Output the (X, Y) coordinate of the center of the cell containing the given text.  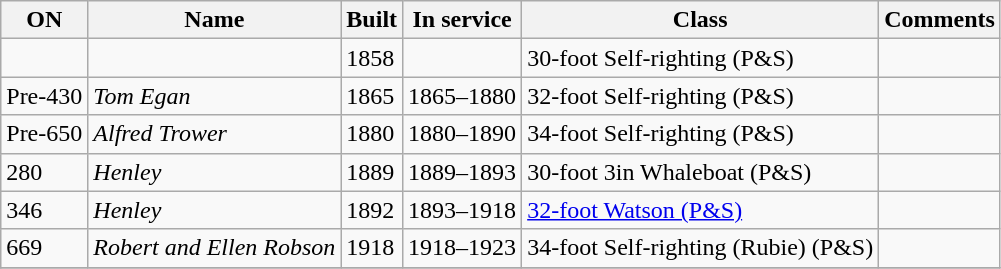
1893–1918 (462, 210)
Pre-650 (44, 134)
346 (44, 210)
Pre-430 (44, 96)
1865–1880 (462, 96)
Tom Egan (214, 96)
34-foot Self-righting (P&S) (700, 134)
Robert and Ellen Robson (214, 248)
30-foot 3in Whaleboat (P&S) (700, 172)
1889 (372, 172)
1880 (372, 134)
30-foot Self-righting (P&S) (700, 58)
34-foot Self-righting (Rubie) (P&S) (700, 248)
ON (44, 20)
Name (214, 20)
280 (44, 172)
1918 (372, 248)
669 (44, 248)
In service (462, 20)
Comments (940, 20)
Class (700, 20)
32-foot Self-righting (P&S) (700, 96)
1889–1893 (462, 172)
32-foot Watson (P&S) (700, 210)
1858 (372, 58)
1918–1923 (462, 248)
1865 (372, 96)
Alfred Trower (214, 134)
1892 (372, 210)
1880–1890 (462, 134)
Built (372, 20)
